For the text-containing cell, return its midpoint in (x, y) coordinate format. 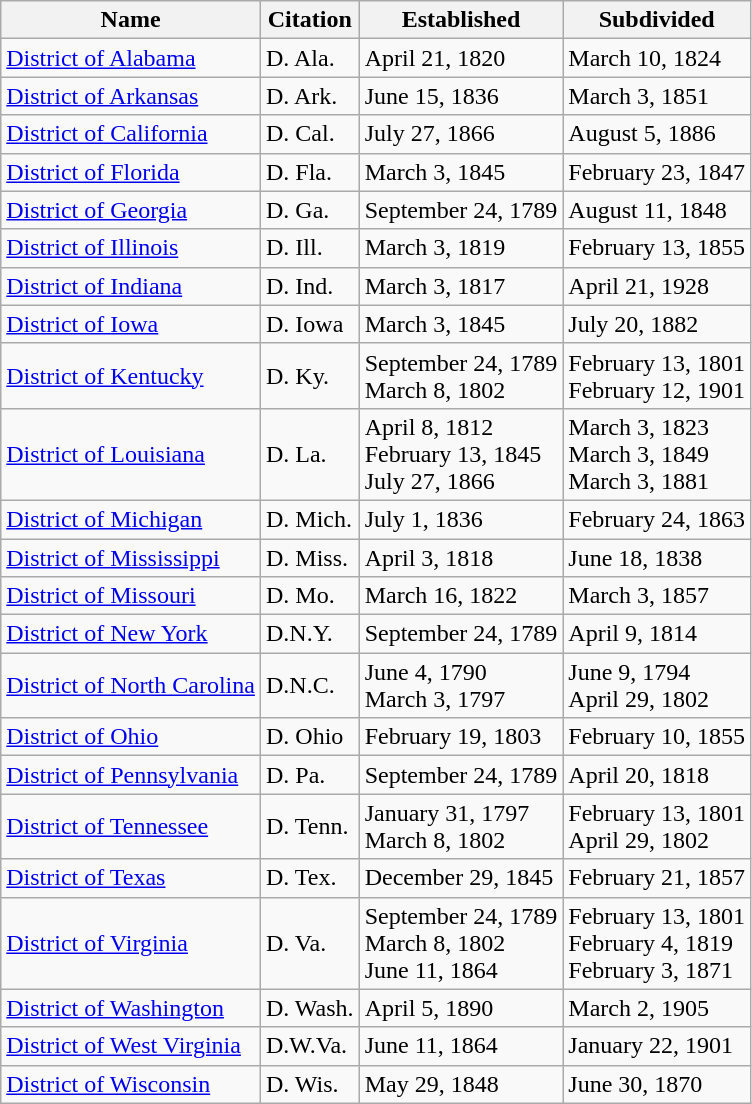
D. Miss. (310, 557)
June 15, 1836 (461, 96)
September 24, 1789March 8, 1802June 11, 1864 (461, 943)
D. Wash. (310, 1008)
April 21, 1820 (461, 58)
District of Louisiana (131, 454)
June 30, 1870 (657, 1084)
April 21, 1928 (657, 286)
August 11, 1848 (657, 210)
District of Alabama (131, 58)
District of Michigan (131, 519)
March 3, 1817 (461, 286)
D.N.C. (310, 686)
D. Tex. (310, 878)
June 4, 1790March 3, 1797 (461, 686)
D. Ohio (310, 737)
D. Fla. (310, 172)
July 20, 1882 (657, 324)
July 27, 1866 (461, 134)
District of Kentucky (131, 376)
March 2, 1905 (657, 1008)
February 23, 1847 (657, 172)
January 22, 1901 (657, 1046)
January 31, 1797March 8, 1802 (461, 826)
D. Cal. (310, 134)
April 8, 1812February 13, 1845July 27, 1866 (461, 454)
District of Arkansas (131, 96)
D. Mo. (310, 596)
February 19, 1803 (461, 737)
District of Tennessee (131, 826)
March 10, 1824 (657, 58)
September 24, 1789March 8, 1802 (461, 376)
June 9, 1794April 29, 1802 (657, 686)
District of Texas (131, 878)
District of North Carolina (131, 686)
June 11, 1864 (461, 1046)
District of Washington (131, 1008)
August 5, 1886 (657, 134)
D. Ga. (310, 210)
February 24, 1863 (657, 519)
D. Ark. (310, 96)
D. Va. (310, 943)
District of West Virginia (131, 1046)
District of California (131, 134)
D. Ky. (310, 376)
April 5, 1890 (461, 1008)
District of Ohio (131, 737)
District of New York (131, 634)
April 9, 1814 (657, 634)
April 3, 1818 (461, 557)
July 1, 1836 (461, 519)
February 21, 1857 (657, 878)
February 13, 1801April 29, 1802 (657, 826)
February 13, 1801February 4, 1819February 3, 1871 (657, 943)
D. Pa. (310, 775)
April 20, 1818 (657, 775)
District of Florida (131, 172)
Citation (310, 20)
March 3, 1857 (657, 596)
March 3, 1819 (461, 248)
Name (131, 20)
Established (461, 20)
District of Illinois (131, 248)
February 13, 1855 (657, 248)
District of Mississippi (131, 557)
D. Ind. (310, 286)
District of Missouri (131, 596)
District of Indiana (131, 286)
D. Ala. (310, 58)
March 3, 1851 (657, 96)
D. La. (310, 454)
D.W.Va. (310, 1046)
District of Pennsylvania (131, 775)
May 29, 1848 (461, 1084)
D. Ill. (310, 248)
D. Iowa (310, 324)
D. Tenn. (310, 826)
Subdivided (657, 20)
June 18, 1838 (657, 557)
District of Wisconsin (131, 1084)
District of Virginia (131, 943)
D. Mich. (310, 519)
December 29, 1845 (461, 878)
D. Wis. (310, 1084)
February 10, 1855 (657, 737)
D.N.Y. (310, 634)
District of Iowa (131, 324)
February 13, 1801February 12, 1901 (657, 376)
District of Georgia (131, 210)
March 16, 1822 (461, 596)
March 3, 1823March 3, 1849March 3, 1881 (657, 454)
